Detect which cell encompasses the target text, then output its [x, y] center coordinate. 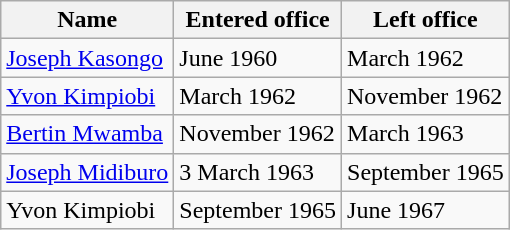
Joseph Midiburo [88, 172]
Name [88, 20]
June 1967 [426, 210]
March 1963 [426, 134]
Entered office [258, 20]
Left office [426, 20]
Bertin Mwamba [88, 134]
Joseph Kasongo [88, 58]
June 1960 [258, 58]
3 March 1963 [258, 172]
